From the cell containing the given text, extract its center point as (X, Y) coordinate. 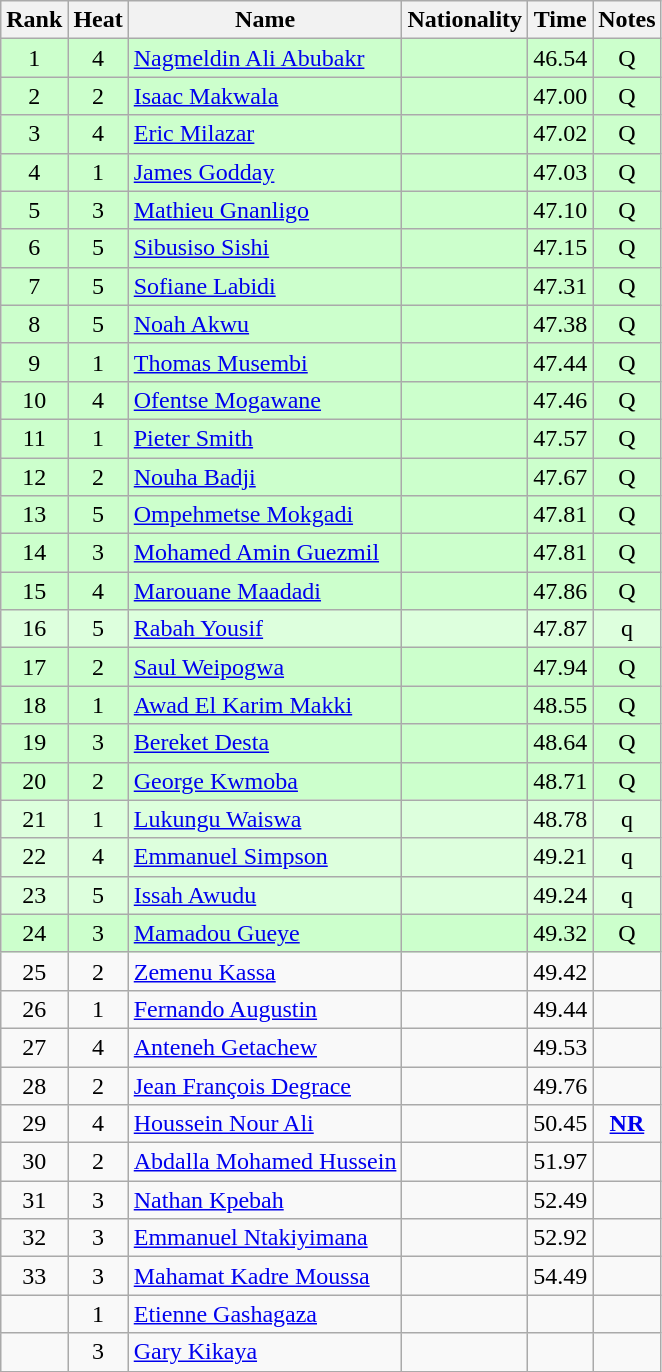
Mathieu Gnanligo (265, 210)
19 (34, 743)
Marouane Maadadi (265, 591)
Awad El Karim Makki (265, 705)
12 (34, 477)
9 (34, 362)
NR (627, 1124)
Isaac Makwala (265, 96)
49.42 (560, 971)
15 (34, 591)
17 (34, 667)
47.94 (560, 667)
Houssein Nour Ali (265, 1124)
Noah Akwu (265, 324)
Gary Kikaya (265, 1352)
49.32 (560, 933)
Mahamat Kadre Moussa (265, 1276)
Name (265, 20)
48.64 (560, 743)
33 (34, 1276)
Rabah Yousif (265, 629)
Lukungu Waiswa (265, 819)
54.49 (560, 1276)
30 (34, 1162)
11 (34, 438)
52.49 (560, 1200)
48.78 (560, 819)
47.03 (560, 172)
Nationality (465, 20)
47.00 (560, 96)
22 (34, 857)
50.45 (560, 1124)
Emmanuel Simpson (265, 857)
27 (34, 1047)
13 (34, 515)
47.38 (560, 324)
31 (34, 1200)
7 (34, 286)
Issah Awudu (265, 895)
George Kwmoba (265, 781)
Abdalla Mohamed Hussein (265, 1162)
47.02 (560, 134)
29 (34, 1124)
Nouha Badji (265, 477)
47.46 (560, 400)
James Godday (265, 172)
14 (34, 553)
Ofentse Mogawane (265, 400)
47.67 (560, 477)
49.53 (560, 1047)
47.10 (560, 210)
52.92 (560, 1238)
Time (560, 20)
49.21 (560, 857)
10 (34, 400)
26 (34, 1009)
Nagmeldin Ali Abubakr (265, 58)
49.24 (560, 895)
Nathan Kpebah (265, 1200)
28 (34, 1085)
6 (34, 248)
Fernando Augustin (265, 1009)
24 (34, 933)
Rank (34, 20)
51.97 (560, 1162)
Heat (98, 20)
Mohamed Amin Guezmil (265, 553)
Pieter Smith (265, 438)
16 (34, 629)
Sofiane Labidi (265, 286)
Emmanuel Ntakiyimana (265, 1238)
48.55 (560, 705)
Eric Milazar (265, 134)
47.87 (560, 629)
Ompehmetse Mokgadi (265, 515)
32 (34, 1238)
Sibusiso Sishi (265, 248)
8 (34, 324)
Mamadou Gueye (265, 933)
21 (34, 819)
20 (34, 781)
18 (34, 705)
47.31 (560, 286)
Saul Weipogwa (265, 667)
47.44 (560, 362)
49.76 (560, 1085)
48.71 (560, 781)
Bereket Desta (265, 743)
23 (34, 895)
47.15 (560, 248)
Zemenu Kassa (265, 971)
47.86 (560, 591)
47.57 (560, 438)
Thomas Musembi (265, 362)
Etienne Gashagaza (265, 1314)
Jean François Degrace (265, 1085)
Anteneh Getachew (265, 1047)
46.54 (560, 58)
49.44 (560, 1009)
Notes (627, 20)
25 (34, 971)
